Detect which cell encompasses the target text, then output its (X, Y) center coordinate. 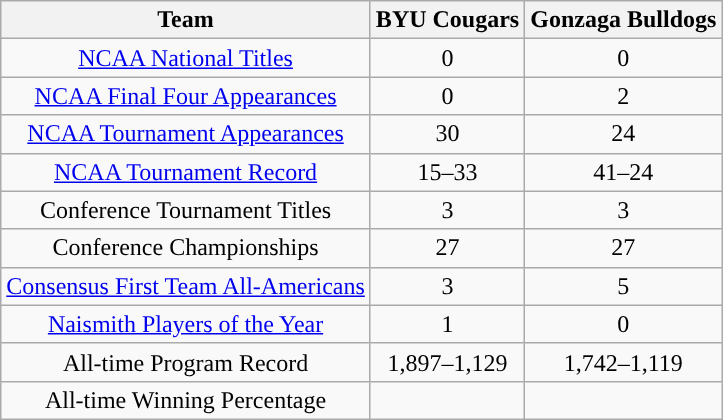
NCAA National Titles (186, 58)
Consensus First Team All-Americans (186, 286)
41–24 (624, 172)
NCAA Final Four Appearances (186, 96)
Conference Championships (186, 248)
Conference Tournament Titles (186, 210)
1,742–1,119 (624, 362)
NCAA Tournament Appearances (186, 134)
NCAA Tournament Record (186, 172)
1 (447, 324)
2 (624, 96)
15–33 (447, 172)
Naismith Players of the Year (186, 324)
Gonzaga Bulldogs (624, 20)
30 (447, 134)
BYU Cougars (447, 20)
All-time Winning Percentage (186, 400)
24 (624, 134)
1,897–1,129 (447, 362)
All-time Program Record (186, 362)
5 (624, 286)
Team (186, 20)
